Return the [x, y] coordinate for the center point of the cell that contains the specified text.  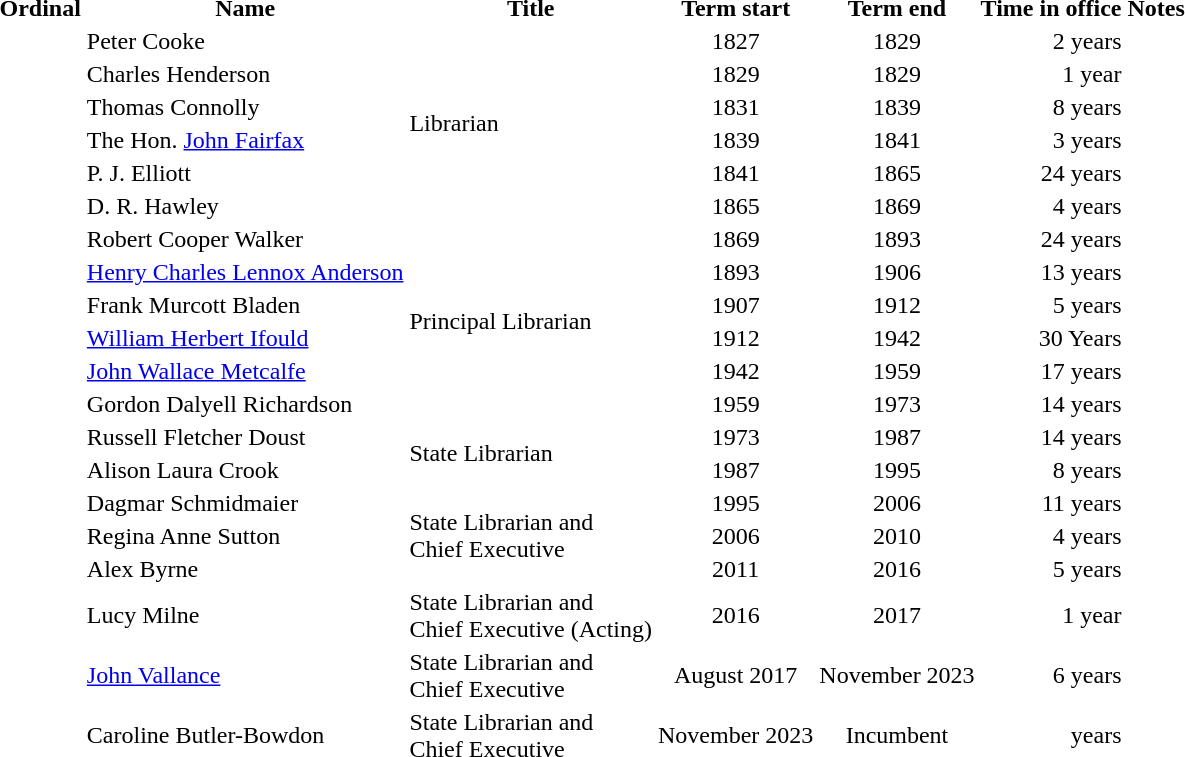
1831 [736, 107]
State Librarian andChief Executive (Acting) [531, 616]
2 years [1051, 41]
1906 [897, 272]
Lucy Milne [245, 616]
1907 [736, 305]
Russell Fletcher Doust [245, 437]
30 Years [1051, 338]
6 years [1051, 676]
2010 [897, 536]
William Herbert Ifould [245, 338]
Principal Librarian [531, 322]
Regina Anne Sutton [245, 536]
Librarian [531, 124]
Peter Cooke [245, 41]
Gordon Dalyell Richardson [245, 404]
John Vallance [245, 676]
Thomas Connolly [245, 107]
11 years [1051, 503]
November 2023 [897, 676]
2011 [736, 569]
The Hon. John Fairfax [245, 140]
August 2017 [736, 676]
3 years [1051, 140]
Frank Murcott Bladen [245, 305]
John Wallace Metcalfe [245, 371]
D. R. Hawley [245, 206]
Henry Charles Lennox Anderson [245, 272]
State Librarian [531, 454]
Charles Henderson [245, 74]
17 years [1051, 371]
13 years [1051, 272]
1827 [736, 41]
Alex Byrne [245, 569]
Dagmar Schmidmaier [245, 503]
2017 [897, 616]
Alison Laura Crook [245, 470]
P. J. Elliott [245, 173]
Robert Cooper Walker [245, 239]
